For the text-containing cell, return its midpoint in [x, y] coordinate format. 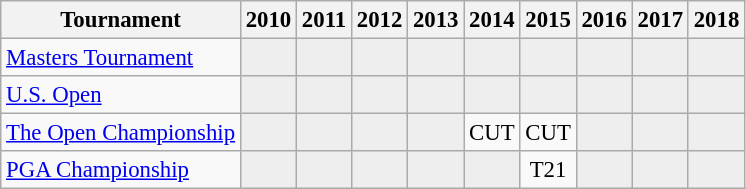
Masters Tournament [121, 58]
2012 [379, 20]
T21 [548, 170]
2011 [324, 20]
2018 [716, 20]
Tournament [121, 20]
2016 [604, 20]
The Open Championship [121, 133]
2015 [548, 20]
2010 [268, 20]
PGA Championship [121, 170]
2013 [436, 20]
2014 [492, 20]
2017 [660, 20]
U.S. Open [121, 95]
